Identify which cell holds the provided text, then report its (X, Y) central coordinate. 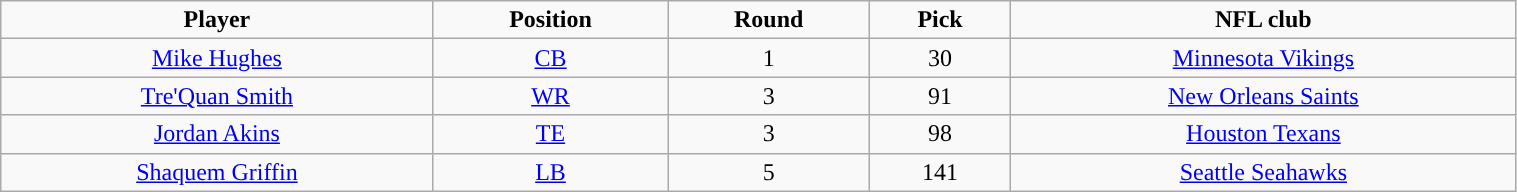
Jordan Akins (217, 134)
Mike Hughes (217, 58)
New Orleans Saints (1264, 96)
Tre'Quan Smith (217, 96)
30 (940, 58)
Player (217, 20)
91 (940, 96)
5 (768, 172)
98 (940, 134)
1 (768, 58)
Seattle Seahawks (1264, 172)
Pick (940, 20)
CB (550, 58)
Houston Texans (1264, 134)
141 (940, 172)
Shaquem Griffin (217, 172)
NFL club (1264, 20)
TE (550, 134)
LB (550, 172)
Minnesota Vikings (1264, 58)
WR (550, 96)
Position (550, 20)
Round (768, 20)
